Detect which cell encompasses the target text, then output its [X, Y] center coordinate. 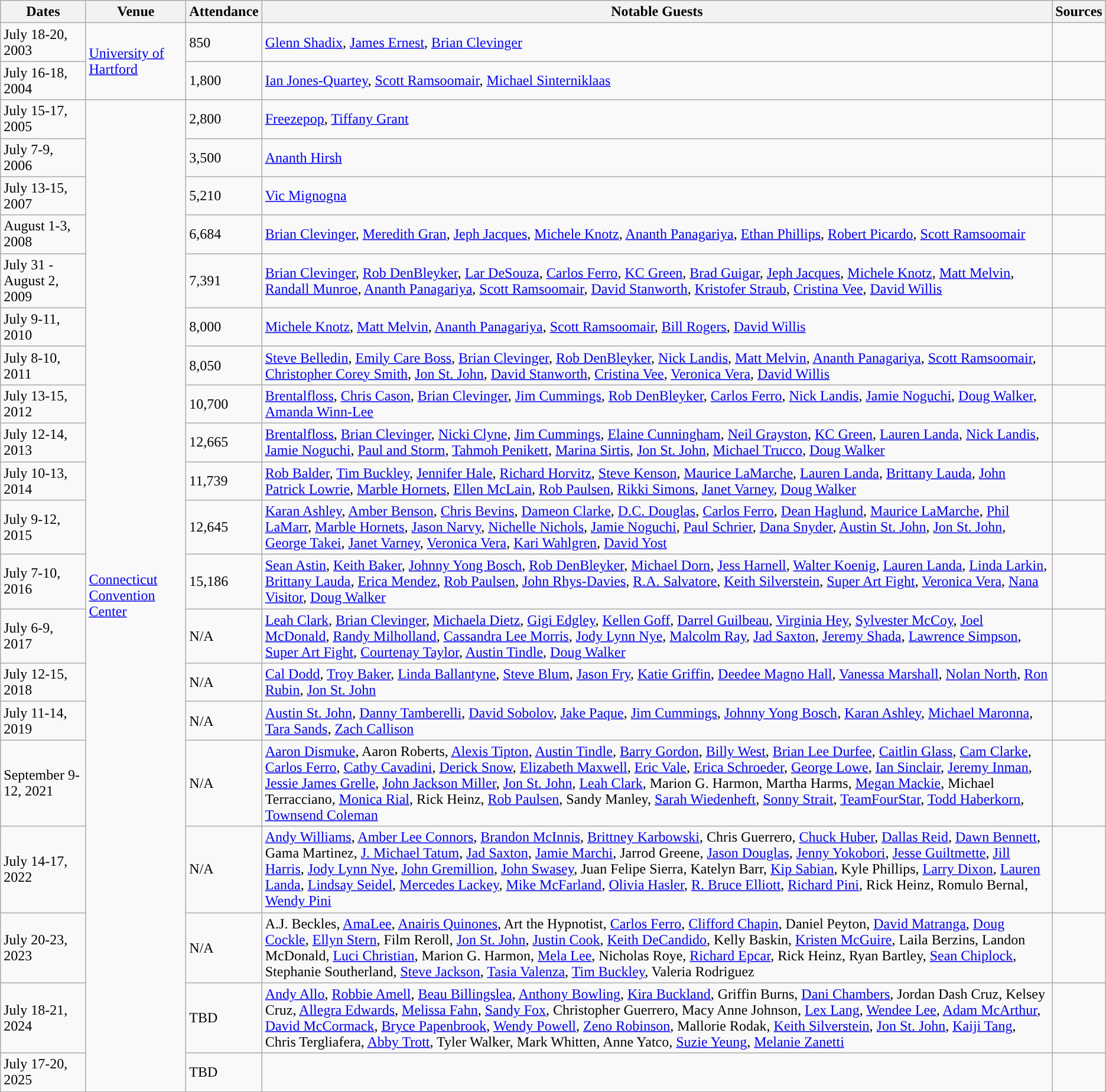
July 18-21, 2024 [43, 1018]
July 14-17, 2022 [43, 869]
July 9-11, 2010 [43, 327]
July 16-18, 2004 [43, 80]
Connecticut Convention Center [136, 595]
July 17-20, 2025 [43, 1073]
12,665 [224, 442]
8,000 [224, 327]
July 12-15, 2018 [43, 683]
July 7-9, 2006 [43, 157]
September 9-12, 2021 [43, 783]
Glenn Shadix, James Ernest, Brian Clevinger [657, 43]
July 9-12, 2015 [43, 527]
7,391 [224, 281]
July 8-10, 2011 [43, 365]
Brentalfloss, Chris Cason, Brian Clevinger, Jim Cummings, Rob DenBleyker, Carlos Ferro, Nick Landis, Jamie Noguchi, Doug Walker, Amanda Winn-Lee [657, 404]
August 1-3, 2008 [43, 234]
July 13-15, 2012 [43, 404]
July 10-13, 2014 [43, 481]
850 [224, 43]
Ian Jones-Quartey, Scott Ramsoomair, Michael Sinterniklaas [657, 80]
July 6-9, 2017 [43, 636]
1,800 [224, 80]
11,739 [224, 481]
University of Hartford [136, 61]
Attendance [224, 12]
Venue [136, 12]
Sources [1079, 12]
July 13-15, 2007 [43, 196]
Vic Mignogna [657, 196]
Freezepop, Tiffany Grant [657, 119]
July 20-23, 2023 [43, 947]
July 31 - August 2, 2009 [43, 281]
15,186 [224, 582]
Ananth Hirsh [657, 157]
Notable Guests [657, 12]
12,645 [224, 527]
July 12-14, 2013 [43, 442]
5,210 [224, 196]
Dates [43, 12]
2,800 [224, 119]
10,700 [224, 404]
July 15-17, 2005 [43, 119]
Michele Knotz, Matt Melvin, Ananth Panagariya, Scott Ramsoomair, Bill Rogers, David Willis [657, 327]
8,050 [224, 365]
July 7-10, 2016 [43, 582]
3,500 [224, 157]
6,684 [224, 234]
July 11-14, 2019 [43, 721]
July 18-20, 2003 [43, 43]
Brian Clevinger, Meredith Gran, Jeph Jacques, Michele Knotz, Ananth Panagariya, Ethan Phillips, Robert Picardo, Scott Ramsoomair [657, 234]
